Return [x, y] of the center of cell containing provided text 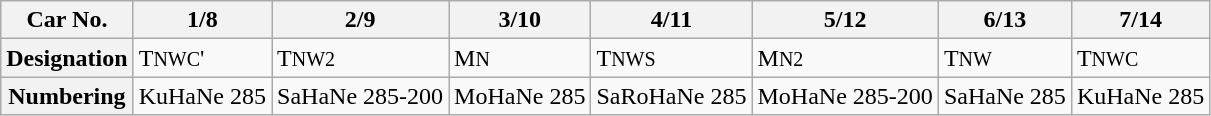
TNWS [672, 58]
1/8 [202, 20]
SaHaNe 285 [1004, 96]
TNWC' [202, 58]
4/11 [672, 20]
MoHaNe 285-200 [845, 96]
6/13 [1004, 20]
SaRoHaNe 285 [672, 96]
MN2 [845, 58]
5/12 [845, 20]
MN [520, 58]
Car No. [67, 20]
2/9 [360, 20]
7/14 [1140, 20]
TNW [1004, 58]
SaHaNe 285-200 [360, 96]
TNWC [1140, 58]
Designation [67, 58]
TNW2 [360, 58]
MoHaNe 285 [520, 96]
3/10 [520, 20]
Numbering [67, 96]
